Return the (x, y) coordinate for the center point of the cell that contains the specified text.  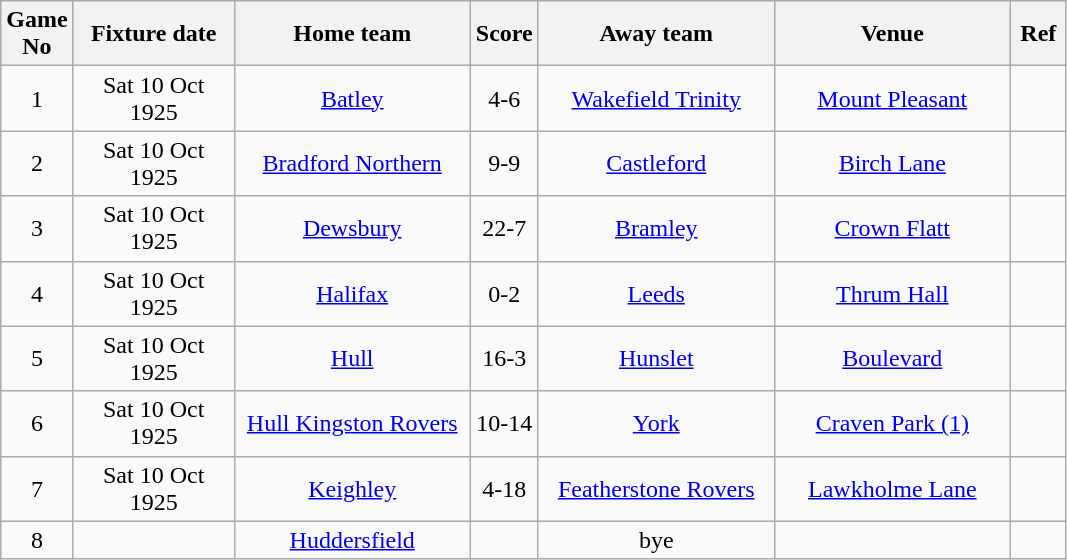
4-6 (504, 98)
Batley (352, 98)
York (656, 424)
Fixture date (154, 34)
10-14 (504, 424)
16-3 (504, 358)
4-18 (504, 488)
Halifax (352, 294)
7 (37, 488)
Mount Pleasant (892, 98)
1 (37, 98)
0-2 (504, 294)
22-7 (504, 228)
Wakefield Trinity (656, 98)
5 (37, 358)
Hull (352, 358)
Ref (1038, 34)
Hunslet (656, 358)
Bramley (656, 228)
Bradford Northern (352, 164)
Crown Flatt (892, 228)
4 (37, 294)
9-9 (504, 164)
Leeds (656, 294)
Game No (37, 34)
2 (37, 164)
Away team (656, 34)
Craven Park (1) (892, 424)
Home team (352, 34)
8 (37, 540)
Boulevard (892, 358)
Dewsbury (352, 228)
Featherstone Rovers (656, 488)
Castleford (656, 164)
Venue (892, 34)
Keighley (352, 488)
Thrum Hall (892, 294)
Score (504, 34)
Birch Lane (892, 164)
Lawkholme Lane (892, 488)
3 (37, 228)
Huddersfield (352, 540)
Hull Kingston Rovers (352, 424)
6 (37, 424)
bye (656, 540)
